Extract the [x, y] coordinate from the center of the cell holding the provided text.  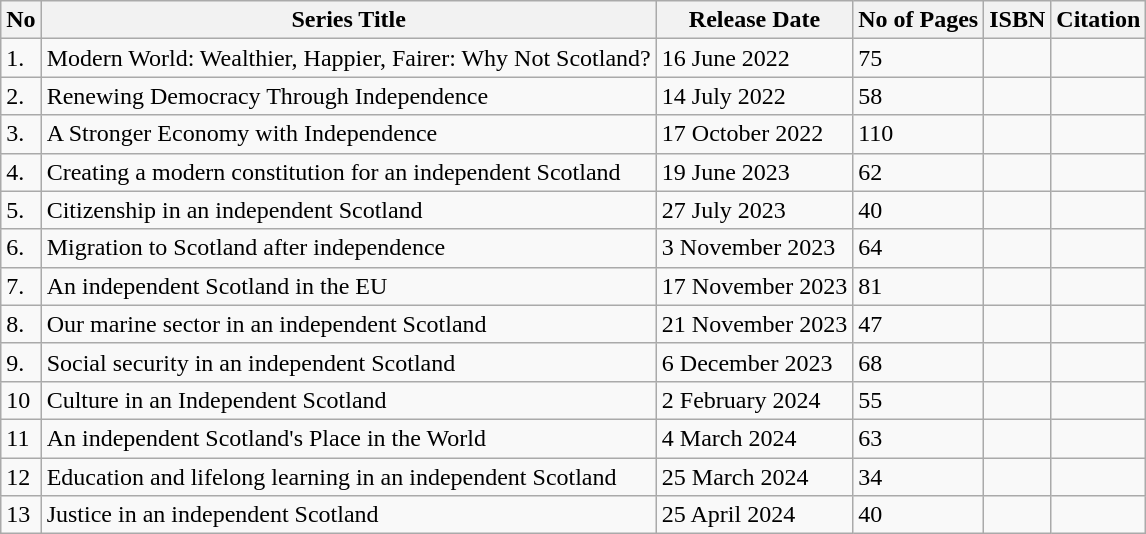
Citizenship in an independent Scotland [348, 210]
13 [21, 515]
No of Pages [918, 20]
Social security in an independent Scotland [348, 362]
Series Title [348, 20]
58 [918, 96]
Creating a modern constitution for an independent Scotland [348, 172]
2 February 2024 [754, 400]
11 [21, 438]
16 June 2022 [754, 58]
63 [918, 438]
12 [21, 477]
47 [918, 324]
55 [918, 400]
27 July 2023 [754, 210]
Release Date [754, 20]
68 [918, 362]
Our marine sector in an independent Scotland [348, 324]
64 [918, 248]
A Stronger Economy with Independence [348, 134]
19 June 2023 [754, 172]
Renewing Democracy Through Independence [348, 96]
No [21, 20]
2. [21, 96]
An independent Scotland's Place in the World [348, 438]
3 November 2023 [754, 248]
ISBN [1018, 20]
Modern World: Wealthier, Happier, Fairer: Why Not Scotland? [348, 58]
5. [21, 210]
Culture in an Independent Scotland [348, 400]
9. [21, 362]
17 November 2023 [754, 286]
3. [21, 134]
7. [21, 286]
Education and lifelong learning in an independent Scotland [348, 477]
Justice in an independent Scotland [348, 515]
10 [21, 400]
Migration to Scotland after independence [348, 248]
75 [918, 58]
14 July 2022 [754, 96]
34 [918, 477]
110 [918, 134]
17 October 2022 [754, 134]
25 March 2024 [754, 477]
An independent Scotland in the EU [348, 286]
Citation [1098, 20]
4 March 2024 [754, 438]
21 November 2023 [754, 324]
4. [21, 172]
6 December 2023 [754, 362]
81 [918, 286]
8. [21, 324]
62 [918, 172]
6. [21, 248]
25 April 2024 [754, 515]
1. [21, 58]
